Return the (X, Y) coordinate for the center point of the cell that contains the specified text.  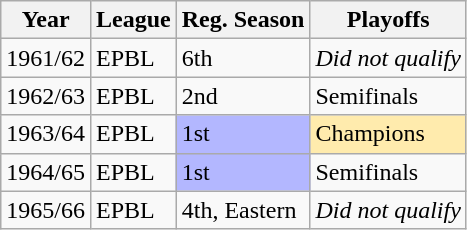
Playoffs (388, 20)
1962/63 (46, 96)
Champions (388, 134)
2nd (243, 96)
Reg. Season (243, 20)
4th, Eastern (243, 210)
6th (243, 58)
League (133, 20)
1963/64 (46, 134)
1964/65 (46, 172)
1961/62 (46, 58)
1965/66 (46, 210)
Year (46, 20)
